Provide the (X, Y) coordinate of the cell's center where the given text is located.  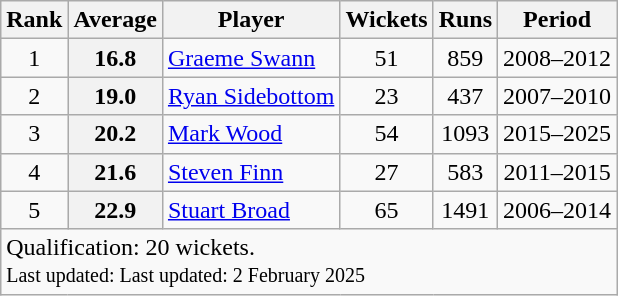
Steven Finn (250, 172)
Period (558, 20)
54 (386, 134)
5 (34, 210)
437 (465, 96)
1093 (465, 134)
1491 (465, 210)
20.2 (116, 134)
2011–2015 (558, 172)
16.8 (116, 58)
583 (465, 172)
Ryan Sidebottom (250, 96)
Stuart Broad (250, 210)
2007–2010 (558, 96)
Mark Wood (250, 134)
2 (34, 96)
22.9 (116, 210)
Runs (465, 20)
2015–2025 (558, 134)
3 (34, 134)
Wickets (386, 20)
23 (386, 96)
Graeme Swann (250, 58)
21.6 (116, 172)
2008–2012 (558, 58)
Average (116, 20)
65 (386, 210)
4 (34, 172)
Qualification: 20 wickets.Last updated: Last updated: 2 February 2025 (309, 262)
859 (465, 58)
51 (386, 58)
Rank (34, 20)
27 (386, 172)
19.0 (116, 96)
Player (250, 20)
2006–2014 (558, 210)
1 (34, 58)
